Return [x, y] of the center of cell containing provided text 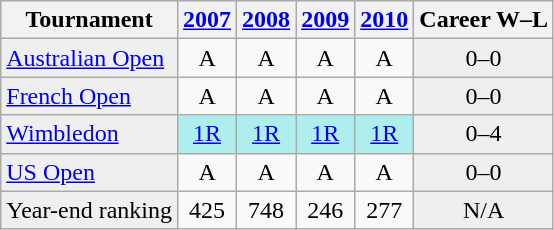
Wimbledon [90, 134]
Year-end ranking [90, 210]
748 [266, 210]
N/A [484, 210]
Career W–L [484, 20]
425 [208, 210]
246 [326, 210]
277 [384, 210]
2009 [326, 20]
0–4 [484, 134]
US Open [90, 172]
Australian Open [90, 58]
2007 [208, 20]
Tournament [90, 20]
French Open [90, 96]
2010 [384, 20]
2008 [266, 20]
